Find where the given text appears and provide that cell's center as [X, Y] coordinate. 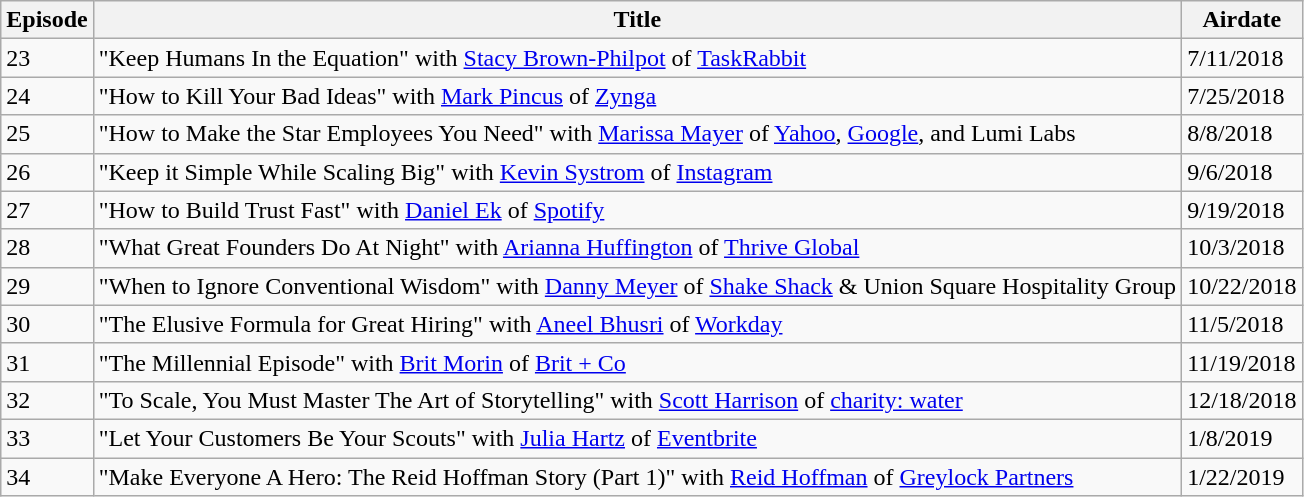
8/8/2018 [1242, 134]
"The Elusive Formula for Great Hiring" with Aneel Bhusri of Workday [637, 324]
33 [47, 438]
1/8/2019 [1242, 438]
Episode [47, 20]
"How to Make the Star Employees You Need" with Marissa Mayer of Yahoo, Google, and Lumi Labs [637, 134]
10/22/2018 [1242, 286]
7/11/2018 [1242, 58]
34 [47, 477]
23 [47, 58]
"Keep it Simple While Scaling Big" with Kevin Systrom of Instagram [637, 172]
12/18/2018 [1242, 400]
"How to Build Trust Fast" with Daniel Ek of Spotify [637, 210]
30 [47, 324]
"What Great Founders Do At Night" with Arianna Huffington of Thrive Global [637, 248]
28 [47, 248]
9/6/2018 [1242, 172]
10/3/2018 [1242, 248]
"How to Kill Your Bad Ideas" with Mark Pincus of Zynga [637, 96]
"The Millennial Episode" with Brit Morin of Brit + Co [637, 362]
9/19/2018 [1242, 210]
"When to Ignore Conventional Wisdom" with Danny Meyer of Shake Shack & Union Square Hospitality Group [637, 286]
11/5/2018 [1242, 324]
31 [47, 362]
32 [47, 400]
"Keep Humans In the Equation" with Stacy Brown-Philpot of TaskRabbit [637, 58]
26 [47, 172]
Title [637, 20]
"Make Everyone A Hero: The Reid Hoffman Story (Part 1)" with Reid Hoffman of Greylock Partners [637, 477]
"To Scale, You Must Master The Art of Storytelling" with Scott Harrison of charity: water [637, 400]
24 [47, 96]
11/19/2018 [1242, 362]
7/25/2018 [1242, 96]
Airdate [1242, 20]
29 [47, 286]
"Let Your Customers Be Your Scouts" with Julia Hartz of Eventbrite [637, 438]
1/22/2019 [1242, 477]
27 [47, 210]
25 [47, 134]
